Determine the (X, Y) coordinate at the center of the cell enclosing the given text.  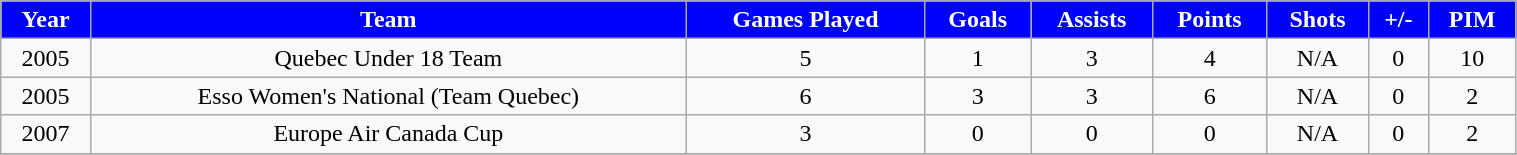
Team (388, 20)
Assists (1092, 20)
4 (1210, 58)
Year (46, 20)
Quebec Under 18 Team (388, 58)
10 (1472, 58)
PIM (1472, 20)
Europe Air Canada Cup (388, 134)
2007 (46, 134)
Games Played (805, 20)
Esso Women's National (Team Quebec) (388, 96)
5 (805, 58)
Points (1210, 20)
Goals (978, 20)
1 (978, 58)
Shots (1318, 20)
+/- (1398, 20)
